Output the [x, y] coordinate of the center of the cell containing the given text.  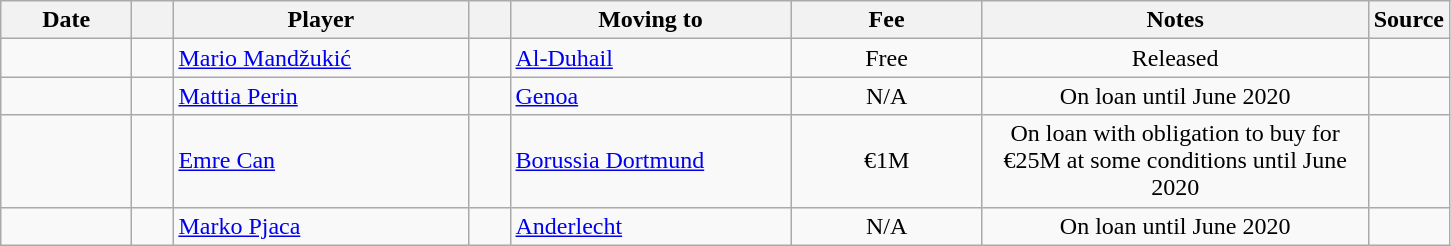
Al-Duhail [650, 58]
Player [321, 20]
Notes [1175, 20]
On loan with obligation to buy for €25M at some conditions until June 2020 [1175, 161]
Fee [886, 20]
Genoa [650, 96]
Date [66, 20]
Mattia Perin [321, 96]
Source [1408, 20]
Mario Mandžukić [321, 58]
Moving to [650, 20]
Marko Pjaca [321, 226]
€1M [886, 161]
Anderlecht [650, 226]
Borussia Dortmund [650, 161]
Released [1175, 58]
Free [886, 58]
Emre Can [321, 161]
